Return the [x, y] coordinate for the center point of the cell that contains the specified text.  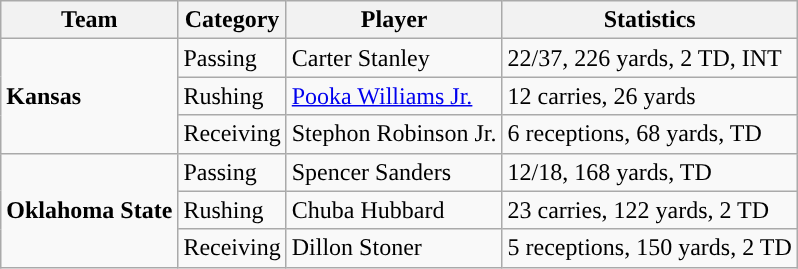
5 receptions, 150 yards, 2 TD [650, 248]
Oklahoma State [90, 210]
12/18, 168 yards, TD [650, 172]
Kansas [90, 96]
Statistics [650, 20]
6 receptions, 68 yards, TD [650, 134]
23 carries, 122 yards, 2 TD [650, 210]
Player [394, 20]
Carter Stanley [394, 58]
12 carries, 26 yards [650, 96]
Spencer Sanders [394, 172]
Category [232, 20]
22/37, 226 yards, 2 TD, INT [650, 58]
Team [90, 20]
Stephon Robinson Jr. [394, 134]
Dillon Stoner [394, 248]
Chuba Hubbard [394, 210]
Pooka Williams Jr. [394, 96]
